Extract the (X, Y) coordinate from the center of the cell holding the provided text.  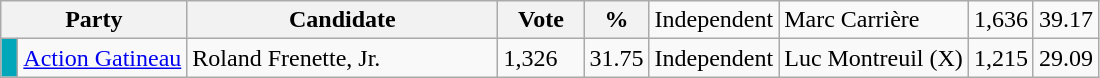
Marc Carrière (874, 20)
Luc Montreuil (X) (874, 58)
Candidate (342, 20)
Action Gatineau (102, 58)
Roland Frenette, Jr. (342, 58)
29.09 (1066, 58)
31.75 (616, 58)
% (616, 20)
39.17 (1066, 20)
1,636 (1000, 20)
1,215 (1000, 58)
1,326 (541, 58)
Party (94, 20)
Vote (541, 20)
